From the cell containing the given text, extract its center point as [X, Y] coordinate. 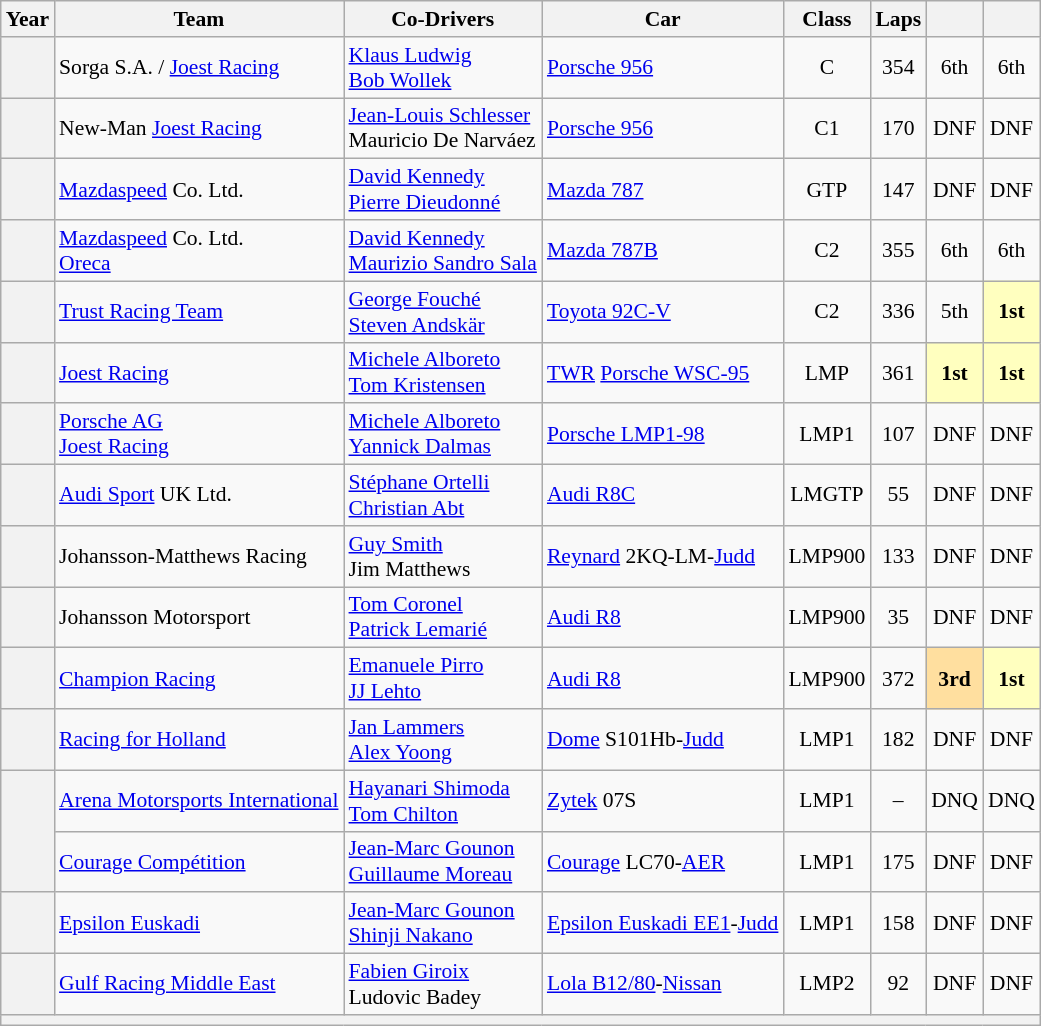
TWR Porsche WSC-95 [663, 372]
361 [898, 372]
Guy Smith Jim Matthews [443, 556]
Epsilon Euskadi EE1-Judd [663, 924]
147 [898, 190]
Klaus Ludwig Bob Wollek [443, 68]
Jean-Marc Gounon Guillaume Moreau [443, 862]
336 [898, 312]
107 [898, 434]
C1 [826, 128]
Class [826, 19]
Gulf Racing Middle East [198, 984]
Trust Racing Team [198, 312]
Porsche AG Joest Racing [198, 434]
158 [898, 924]
Courage Compétition [198, 862]
Mazdaspeed Co. Ltd. Oreca [198, 250]
Jan Lammers Alex Yoong [443, 740]
New-Man Joest Racing [198, 128]
Jean-Louis Schlesser Mauricio De Narváez [443, 128]
55 [898, 496]
– [898, 800]
GTP [826, 190]
175 [898, 862]
Mazdaspeed Co. Ltd. [198, 190]
David Kennedy Maurizio Sandro Sala [443, 250]
LMGTP [826, 496]
Tom Coronel Patrick Lemarié [443, 618]
Zytek 07S [663, 800]
3rd [954, 678]
170 [898, 128]
Johansson-Matthews Racing [198, 556]
Arena Motorsports International [198, 800]
Toyota 92C-V [663, 312]
Audi R8C [663, 496]
182 [898, 740]
Joest Racing [198, 372]
372 [898, 678]
Co-Drivers [443, 19]
Car [663, 19]
355 [898, 250]
Epsilon Euskadi [198, 924]
David Kennedy Pierre Dieudonné [443, 190]
5th [954, 312]
Michele Alboreto Yannick Dalmas [443, 434]
133 [898, 556]
Jean-Marc Gounon Shinji Nakano [443, 924]
Emanuele Pirro JJ Lehto [443, 678]
Audi Sport UK Ltd. [198, 496]
Hayanari Shimoda Tom Chilton [443, 800]
Lola B12/80-Nissan [663, 984]
Year [28, 19]
Mazda 787 [663, 190]
C [826, 68]
Porsche LMP1-98 [663, 434]
Laps [898, 19]
35 [898, 618]
Johansson Motorsport [198, 618]
Stéphane Ortelli Christian Abt [443, 496]
Michele Alboreto Tom Kristensen [443, 372]
Racing for Holland [198, 740]
92 [898, 984]
George Fouché Steven Andskär [443, 312]
LMP [826, 372]
Champion Racing [198, 678]
Courage LC70-AER [663, 862]
Sorga S.A. / Joest Racing [198, 68]
Reynard 2KQ-LM-Judd [663, 556]
Fabien Giroix Ludovic Badey [443, 984]
354 [898, 68]
LMP2 [826, 984]
Dome S101Hb-Judd [663, 740]
Team [198, 19]
Mazda 787B [663, 250]
